Return the [x, y] coordinate for the center point of the cell that contains the specified text.  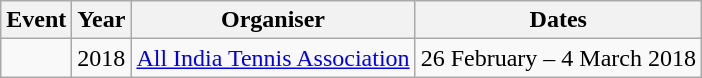
Year [102, 20]
26 February – 4 March 2018 [558, 58]
All India Tennis Association [273, 58]
2018 [102, 58]
Dates [558, 20]
Organiser [273, 20]
Event [36, 20]
